Scan for the cell matching the given text and deliver its (x, y) coordinate at center. 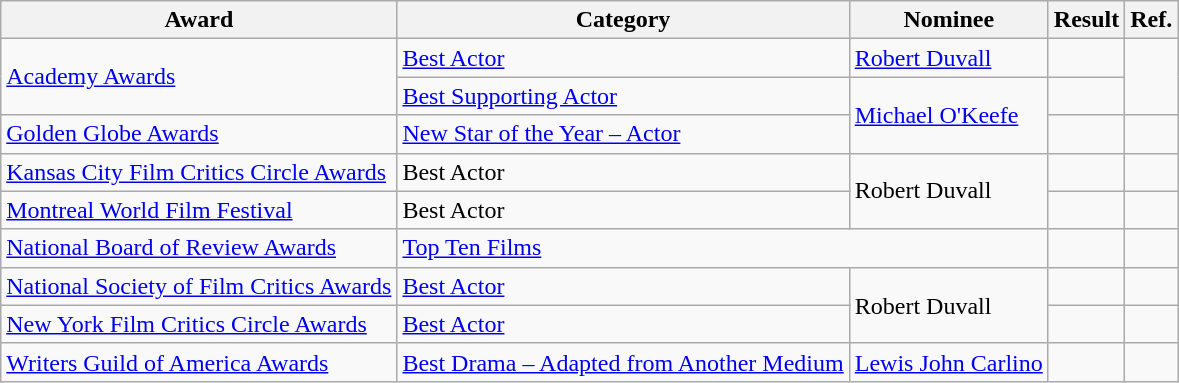
National Society of Film Critics Awards (199, 286)
New York Film Critics Circle Awards (199, 324)
Best Drama – Adapted from Another Medium (623, 362)
Golden Globe Awards (199, 134)
Award (199, 20)
Michael O'Keefe (948, 115)
National Board of Review Awards (199, 248)
Result (1086, 20)
Academy Awards (199, 77)
Nominee (948, 20)
Montreal World Film Festival (199, 210)
Kansas City Film Critics Circle Awards (199, 172)
Lewis John Carlino (948, 362)
New Star of the Year – Actor (623, 134)
Category (623, 20)
Writers Guild of America Awards (199, 362)
Top Ten Films (722, 248)
Best Supporting Actor (623, 96)
Ref. (1152, 20)
